Capture the cell that displays the provided text and extract its [X, Y] central coordinate. 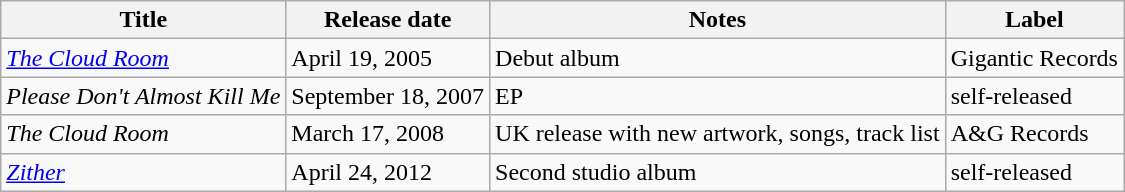
Zither [144, 172]
Release date [388, 20]
Label [1034, 20]
March 17, 2008 [388, 134]
Debut album [718, 58]
Notes [718, 20]
Please Don't Almost Kill Me [144, 96]
Title [144, 20]
April 24, 2012 [388, 172]
April 19, 2005 [388, 58]
September 18, 2007 [388, 96]
Second studio album [718, 172]
Gigantic Records [1034, 58]
A&G Records [1034, 134]
EP [718, 96]
UK release with new artwork, songs, track list [718, 134]
